Extract the [x, y] coordinate from the center of the cell holding the provided text.  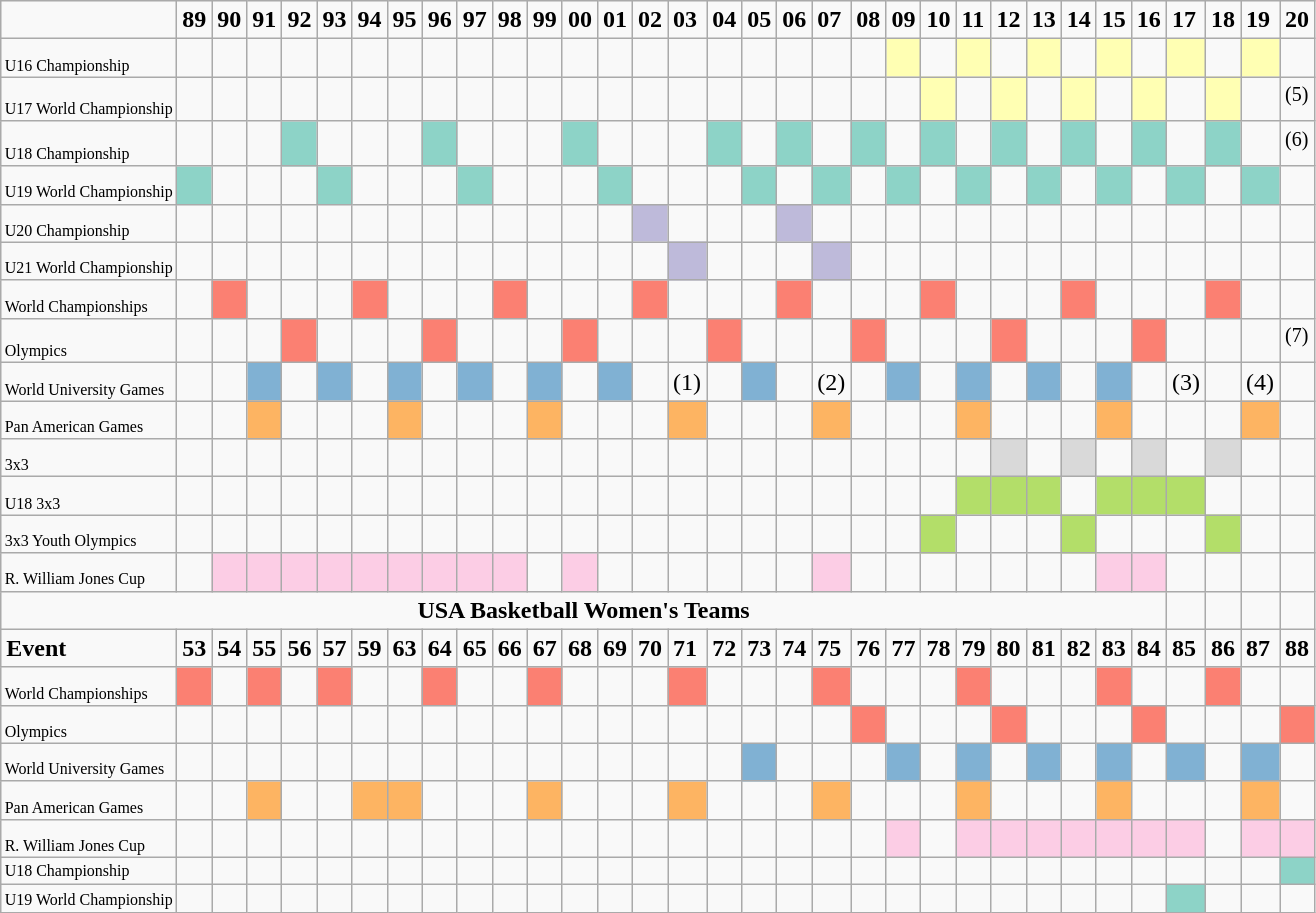
05 [760, 20]
83 [1114, 648]
73 [760, 648]
17 [1186, 20]
66 [510, 648]
91 [264, 20]
87 [1260, 648]
67 [544, 648]
90 [230, 20]
(3) [1186, 382]
USA Basketball Women's Teams [584, 610]
95 [404, 20]
U17 World Championship [89, 100]
98 [510, 20]
71 [688, 648]
10 [938, 20]
92 [300, 20]
20 [1298, 20]
97 [474, 20]
57 [334, 648]
3x3 Youth Olympics [89, 534]
11 [974, 20]
55 [264, 648]
(5) [1298, 100]
53 [194, 648]
(4) [1260, 382]
99 [544, 20]
04 [724, 20]
(1) [688, 382]
72 [724, 648]
13 [1044, 20]
U16 Championship [89, 58]
93 [334, 20]
63 [404, 648]
68 [580, 648]
65 [474, 648]
09 [904, 20]
69 [614, 648]
78 [938, 648]
18 [1222, 20]
12 [1008, 20]
14 [1078, 20]
3x3 [89, 458]
86 [1222, 648]
85 [1186, 648]
08 [868, 20]
54 [230, 648]
59 [370, 648]
Event [89, 648]
U18 3x3 [89, 496]
07 [832, 20]
16 [1148, 20]
96 [440, 20]
70 [650, 648]
15 [1114, 20]
82 [1078, 648]
81 [1044, 648]
03 [688, 20]
88 [1298, 648]
77 [904, 648]
79 [974, 648]
75 [832, 648]
19 [1260, 20]
U20 Championship [89, 223]
(7) [1298, 340]
94 [370, 20]
06 [794, 20]
01 [614, 20]
84 [1148, 648]
74 [794, 648]
80 [1008, 648]
02 [650, 20]
64 [440, 648]
89 [194, 20]
00 [580, 20]
(6) [1298, 144]
76 [868, 648]
56 [300, 648]
(2) [832, 382]
U21 World Championship [89, 261]
